Find where the given text appears and provide that cell's center as [x, y] coordinate. 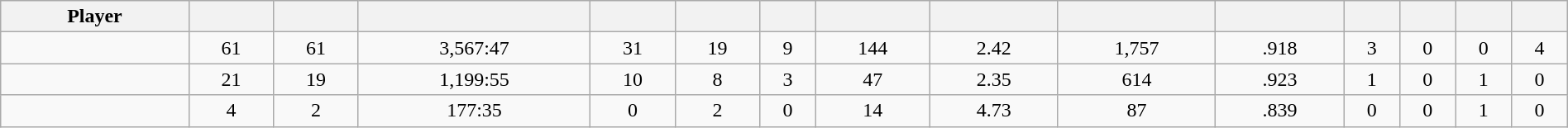
1,199:55 [474, 79]
2.35 [994, 79]
Player [94, 17]
31 [633, 48]
.918 [1280, 48]
.923 [1280, 79]
4.73 [994, 111]
47 [872, 79]
614 [1136, 79]
9 [788, 48]
2.42 [994, 48]
8 [718, 79]
10 [633, 79]
.839 [1280, 111]
3,567:47 [474, 48]
144 [872, 48]
14 [872, 111]
87 [1136, 111]
21 [232, 79]
177:35 [474, 111]
1,757 [1136, 48]
